Find where the given text appears and provide that cell's center as (x, y) coordinate. 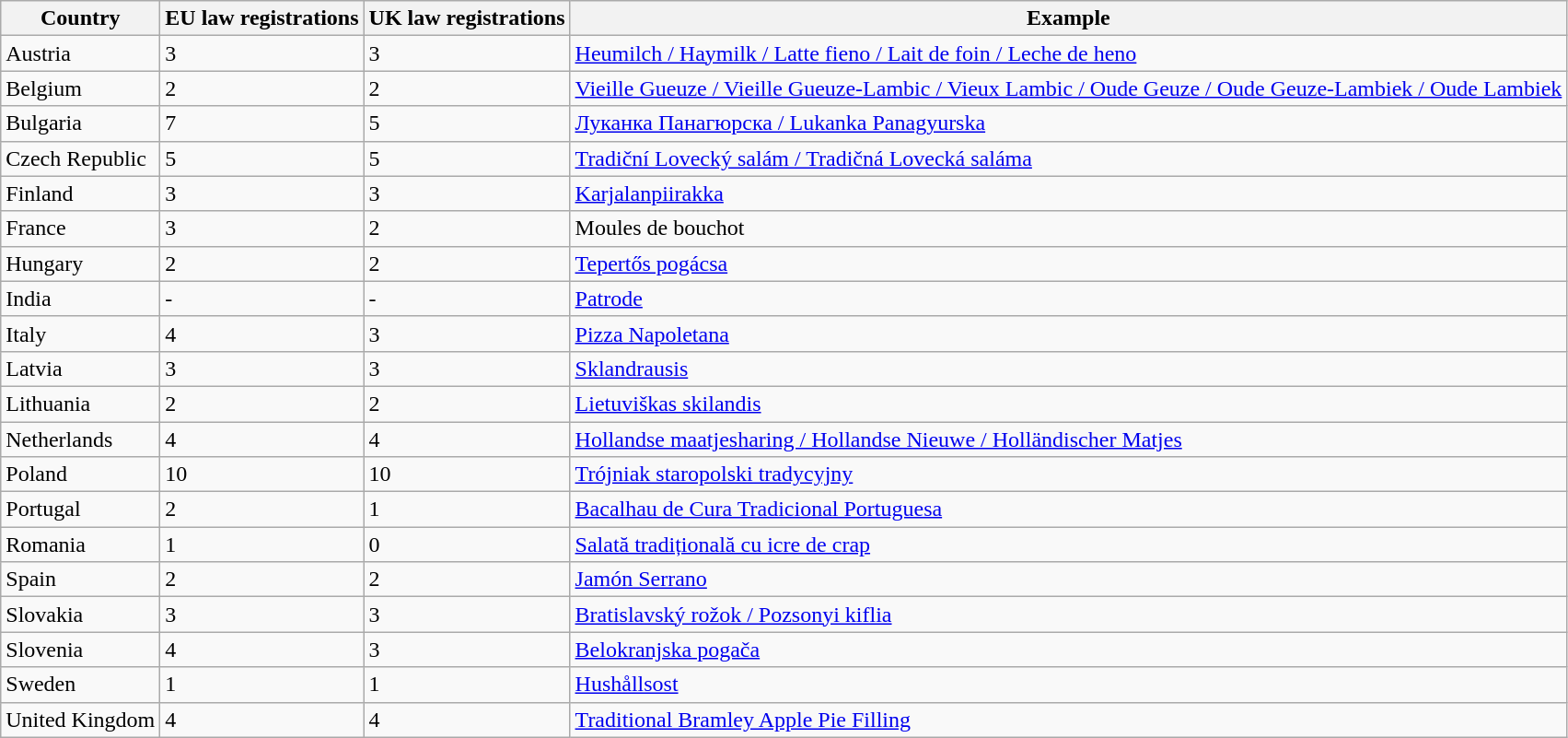
Bulgaria (81, 123)
Example (1068, 18)
Patrode (1068, 299)
France (81, 228)
India (81, 299)
United Kingdom (81, 720)
Hungary (81, 264)
EU law registrations (261, 18)
Austria (81, 53)
Heumilch / Haymilk / Latte fieno / Lait de foin / Leche de heno (1068, 53)
Tepertős pogácsa (1068, 264)
Bratislavský rožok / Pozsonyi kiflia (1068, 615)
Czech Republic (81, 158)
Romania (81, 545)
Slovenia (81, 650)
Луканка Панагюрска / Lukanka Panagyurska (1068, 123)
Latvia (81, 369)
UK law registrations (467, 18)
Karjalanpiirakka (1068, 193)
Moules de bouchot (1068, 228)
Traditional Bramley Apple Pie Filling (1068, 720)
Hushållsost (1068, 685)
Poland (81, 474)
Hollandse maatjesharing / Hollandse Nieuwe / Holländischer Matjes (1068, 439)
Country (81, 18)
Sklandrausis (1068, 369)
Bacalhau de Cura Tradicional Portuguesa (1068, 510)
Netherlands (81, 439)
Spain (81, 580)
Pizza Napoletana (1068, 334)
7 (261, 123)
Slovakia (81, 615)
Tradiční Lovecký salám / Tradičná Lovecká saláma (1068, 158)
Portugal (81, 510)
Lithuania (81, 404)
Lietuviškas skilandis (1068, 404)
Finland (81, 193)
Salată tradițională cu icre de crap (1068, 545)
Belokranjska pogača (1068, 650)
Italy (81, 334)
Jamón Serrano (1068, 580)
Vieille Gueuze / Vieille Gueuze-Lambic / Vieux Lambic / Oude Geuze / Oude Geuze-Lambiek / Oude Lambiek (1068, 88)
Trójniak staropolski tradycyjny (1068, 474)
Sweden (81, 685)
0 (467, 545)
Belgium (81, 88)
